Scan for the cell matching the given text and deliver its [x, y] coordinate at center. 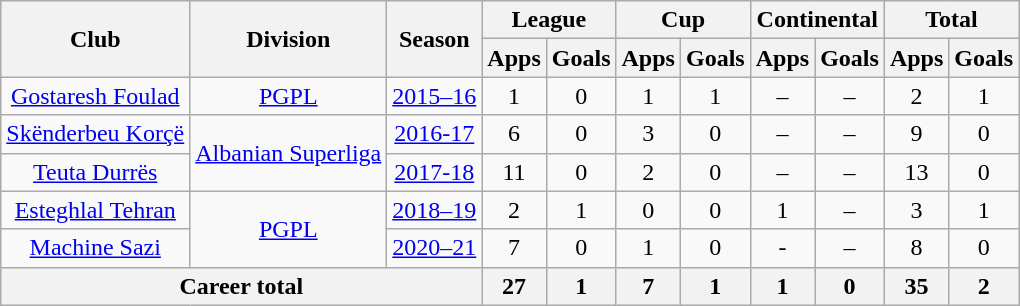
8 [916, 248]
Career total [242, 286]
13 [916, 172]
Esteghlal Tehran [96, 210]
2018–19 [434, 210]
Albanian Superliga [288, 153]
Machine Sazi [96, 248]
- [782, 248]
35 [916, 286]
Season [434, 39]
Gostaresh Foulad [96, 96]
6 [514, 134]
2016-17 [434, 134]
2015–16 [434, 96]
Club [96, 39]
27 [514, 286]
Teuta Durrës [96, 172]
9 [916, 134]
Total [951, 20]
Cup [683, 20]
2020–21 [434, 248]
League [549, 20]
Division [288, 39]
Skënderbeu Korçë [96, 134]
Continental [817, 20]
2017-18 [434, 172]
11 [514, 172]
